Return (X, Y) of the center of cell containing provided text 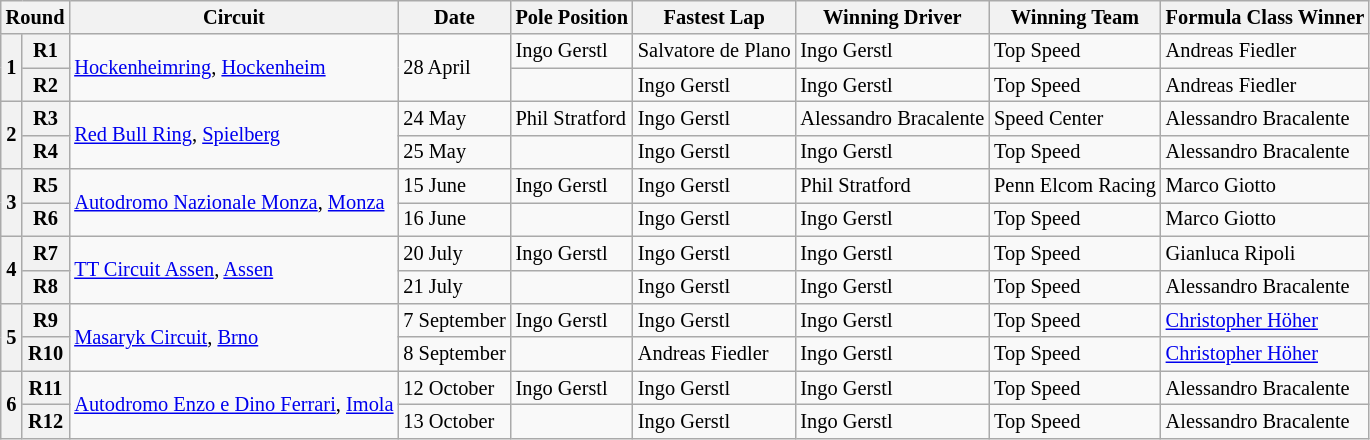
Pole Position (572, 17)
Masaryk Circuit, Brno (234, 336)
TT Circuit Assen, Assen (234, 270)
Round (36, 17)
R5 (46, 186)
12 October (454, 388)
28 April (454, 68)
R3 (46, 118)
Red Bull Ring, Spielberg (234, 134)
Penn Elcom Racing (1075, 186)
Circuit (234, 17)
Date (454, 17)
Salvatore de Plano (714, 51)
15 June (454, 186)
20 July (454, 253)
3 (12, 202)
Winning Team (1075, 17)
Hockenheimring, Hockenheim (234, 68)
R1 (46, 51)
13 October (454, 421)
R6 (46, 219)
Fastest Lap (714, 17)
Autodromo Enzo e Dino Ferrari, Imola (234, 404)
1 (12, 68)
R7 (46, 253)
R11 (46, 388)
5 (12, 336)
16 June (454, 219)
R12 (46, 421)
8 September (454, 354)
Gianluca Ripoli (1265, 253)
4 (12, 270)
21 July (454, 287)
25 May (454, 152)
Formula Class Winner (1265, 17)
R9 (46, 320)
Winning Driver (892, 17)
7 September (454, 320)
R2 (46, 85)
6 (12, 404)
Speed Center (1075, 118)
2 (12, 134)
24 May (454, 118)
Autodromo Nazionale Monza, Monza (234, 202)
R4 (46, 152)
R8 (46, 287)
R10 (46, 354)
